Extract the (X, Y) coordinate from the center of the cell holding the provided text.  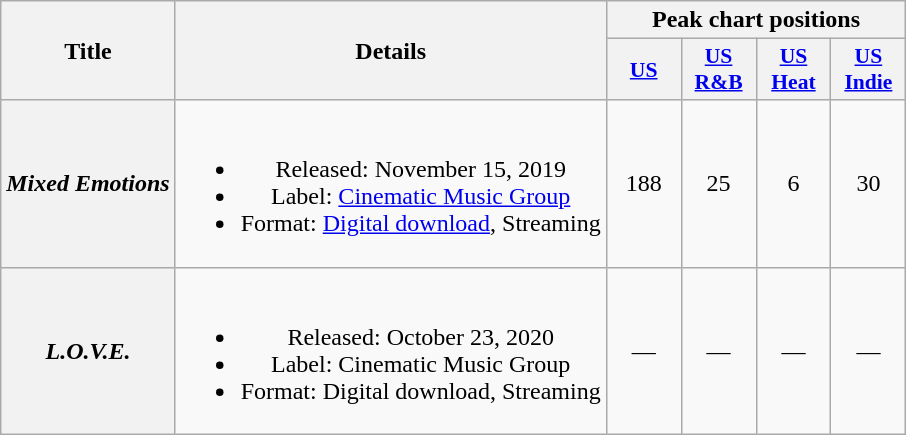
Title (88, 50)
25 (718, 184)
Released: November 15, 2019Label: Cinematic Music GroupFormat: Digital download, Streaming (390, 184)
US R&B (718, 70)
Mixed Emotions (88, 184)
L.O.V.E. (88, 350)
Peak chart positions (756, 20)
US (644, 70)
Released: October 23, 2020Label: Cinematic Music GroupFormat: Digital download, Streaming (390, 350)
188 (644, 184)
Details (390, 50)
US Indie (868, 70)
6 (794, 184)
US Heat (794, 70)
30 (868, 184)
